Scan for the cell matching the given text and deliver its (X, Y) coordinate at center. 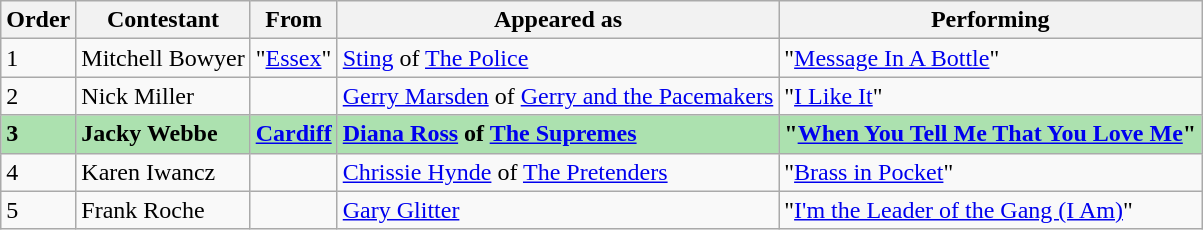
Diana Ross of The Supremes (558, 134)
"When You Tell Me That You Love Me" (990, 134)
Mitchell Bowyer (163, 58)
Karen Iwancz (163, 172)
From (294, 20)
"Essex" (294, 58)
Appeared as (558, 20)
Chrissie Hynde of The Pretenders (558, 172)
Jacky Webbe (163, 134)
Cardiff (294, 134)
Contestant (163, 20)
Gerry Marsden of Gerry and the Pacemakers (558, 96)
"I Like It" (990, 96)
Nick Miller (163, 96)
5 (38, 210)
"Brass in Pocket" (990, 172)
Gary Glitter (558, 210)
2 (38, 96)
3 (38, 134)
Order (38, 20)
Sting of The Police (558, 58)
4 (38, 172)
Frank Roche (163, 210)
"Message In A Bottle" (990, 58)
"I'm the Leader of the Gang (I Am)" (990, 210)
Performing (990, 20)
1 (38, 58)
